Pinpoint the cell where the given text exists, returning its (X, Y) midpoint coordinate. 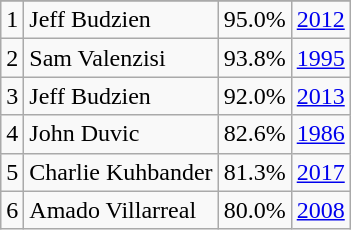
80.0% (254, 210)
5 (12, 172)
2 (12, 58)
6 (12, 210)
Sam Valenzisi (121, 58)
92.0% (254, 96)
1995 (320, 58)
1986 (320, 134)
2013 (320, 96)
Amado Villarreal (121, 210)
2017 (320, 172)
3 (12, 96)
Charlie Kuhbander (121, 172)
2008 (320, 210)
95.0% (254, 20)
93.8% (254, 58)
John Duvic (121, 134)
1 (12, 20)
2012 (320, 20)
82.6% (254, 134)
81.3% (254, 172)
4 (12, 134)
